Return (X, Y) of the center of cell containing provided text 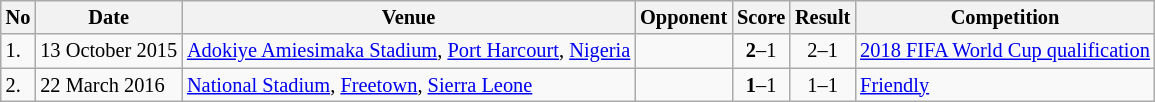
National Stadium, Freetown, Sierra Leone (408, 85)
Score (761, 17)
Opponent (684, 17)
Adokiye Amiesimaka Stadium, Port Harcourt, Nigeria (408, 51)
Result (822, 17)
Date (108, 17)
22 March 2016 (108, 85)
2. (18, 85)
2018 FIFA World Cup qualification (1005, 51)
Friendly (1005, 85)
No (18, 17)
Competition (1005, 17)
13 October 2015 (108, 51)
Venue (408, 17)
1. (18, 51)
